Pinpoint the cell where the given text exists, returning its [x, y] midpoint coordinate. 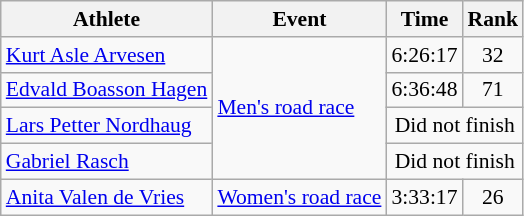
Rank [494, 19]
Kurt Asle Arvesen [107, 55]
Anita Valen de Vries [107, 197]
Women's road race [299, 197]
71 [494, 90]
Gabriel Rasch [107, 162]
6:26:17 [424, 55]
Time [424, 19]
6:36:48 [424, 90]
32 [494, 55]
3:33:17 [424, 197]
Lars Petter Nordhaug [107, 126]
Edvald Boasson Hagen [107, 90]
Event [299, 19]
Athlete [107, 19]
26 [494, 197]
Men's road race [299, 108]
